Search for the cell housing the specified text and yield its (x, y) center coordinate. 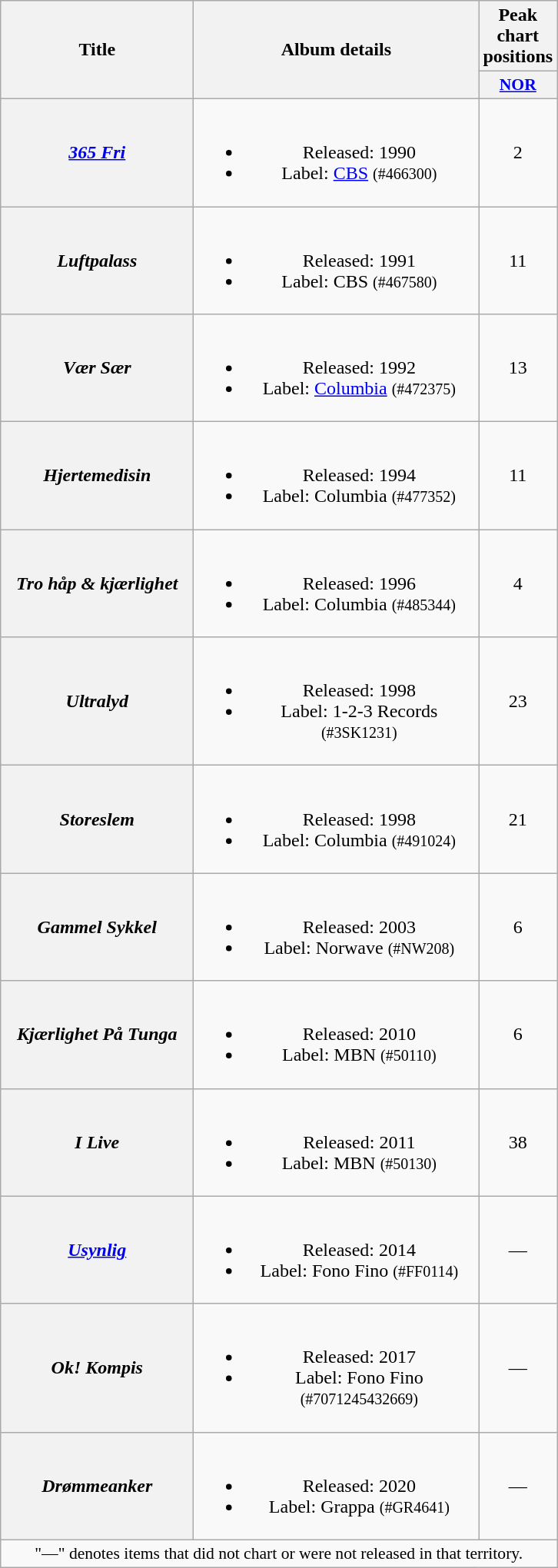
Title (97, 50)
Released: 1992Label: Columbia (#472375) (337, 368)
Released: 2011Label: MBN (#50130) (337, 1142)
2 (518, 152)
Kjærlighet På Tunga (97, 1035)
Released: 1991Label: CBS (#467580) (337, 260)
Gammel Sykkel (97, 927)
Released: 2014Label: Fono Fino (#FF0114) (337, 1250)
Vær Sær (97, 368)
365 Fri (97, 152)
Released: 1996Label: Columbia (#485344) (337, 583)
Hjertemedisin (97, 476)
I Live (97, 1142)
Released: 1990Label: CBS (#466300) (337, 152)
"—" denotes items that did not chart or were not released in that territory. (279, 1553)
Ok! Kompis (97, 1368)
Luftpalass (97, 260)
Released: 2010Label: MBN (#50110) (337, 1035)
Released: 2003Label: Norwave (#NW208) (337, 927)
Peak chart positions (518, 36)
Storeslem (97, 819)
4 (518, 583)
23 (518, 701)
21 (518, 819)
Released: 1998Label: Columbia (#491024) (337, 819)
Usynlig (97, 1250)
Released: 1994Label: Columbia (#477352) (337, 476)
NOR (518, 85)
Tro håp & kjærlighet (97, 583)
38 (518, 1142)
Released: 1998Label: 1-2-3 Records (#3SK1231) (337, 701)
Released: 2020Label: Grappa (#GR4641) (337, 1486)
13 (518, 368)
Album details (337, 50)
Ultralyd (97, 701)
Drømmeanker (97, 1486)
Released: 2017Label: Fono Fino (#7071245432669) (337, 1368)
